Determine the (x, y) coordinate at the center of the cell enclosing the given text.  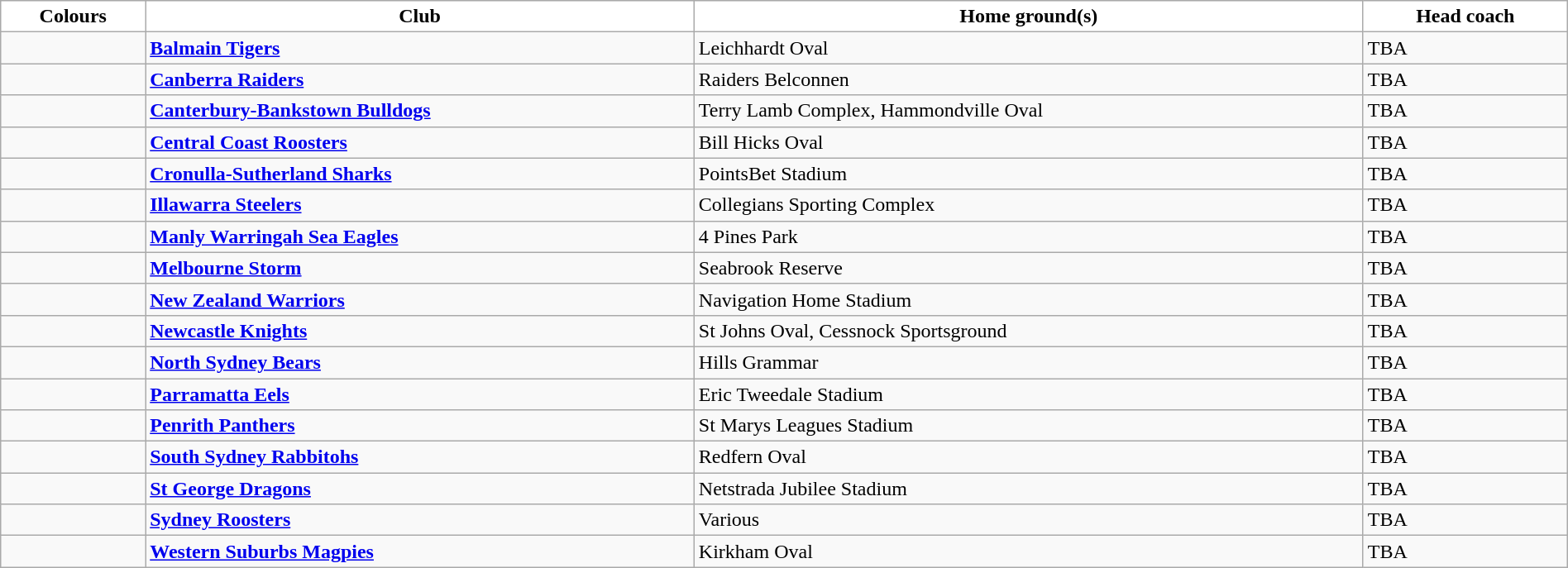
Colours (73, 17)
Manly Warringah Sea Eagles (420, 236)
Head coach (1465, 17)
Club (420, 17)
Bill Hicks Oval (1029, 142)
Western Suburbs Magpies (420, 551)
St Johns Oval, Cessnock Sportsground (1029, 331)
New Zealand Warriors (420, 299)
Leichhardt Oval (1029, 48)
St Marys Leagues Stadium (1029, 426)
PointsBet Stadium (1029, 174)
Balmain Tigers (420, 48)
Hills Grammar (1029, 362)
Cronulla-Sutherland Sharks (420, 174)
Kirkham Oval (1029, 551)
Collegians Sporting Complex (1029, 205)
Raiders Belconnen (1029, 79)
Sydney Roosters (420, 520)
North Sydney Bears (420, 362)
Penrith Panthers (420, 426)
Various (1029, 520)
Canberra Raiders (420, 79)
Seabrook Reserve (1029, 268)
Netstrada Jubilee Stadium (1029, 489)
Navigation Home Stadium (1029, 299)
4 Pines Park (1029, 236)
Melbourne Storm (420, 268)
Eric Tweedale Stadium (1029, 394)
Parramatta Eels (420, 394)
St George Dragons (420, 489)
Newcastle Knights (420, 331)
Canterbury-Bankstown Bulldogs (420, 111)
Home ground(s) (1029, 17)
Central Coast Roosters (420, 142)
Terry Lamb Complex, Hammondville Oval (1029, 111)
Redfern Oval (1029, 457)
Illawarra Steelers (420, 205)
South Sydney Rabbitohs (420, 457)
